Capture the cell that displays the provided text and extract its [X, Y] central coordinate. 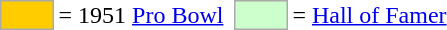
= 1951 Pro Bowl [141, 15]
